Pinpoint the cell where the given text exists, returning its [X, Y] midpoint coordinate. 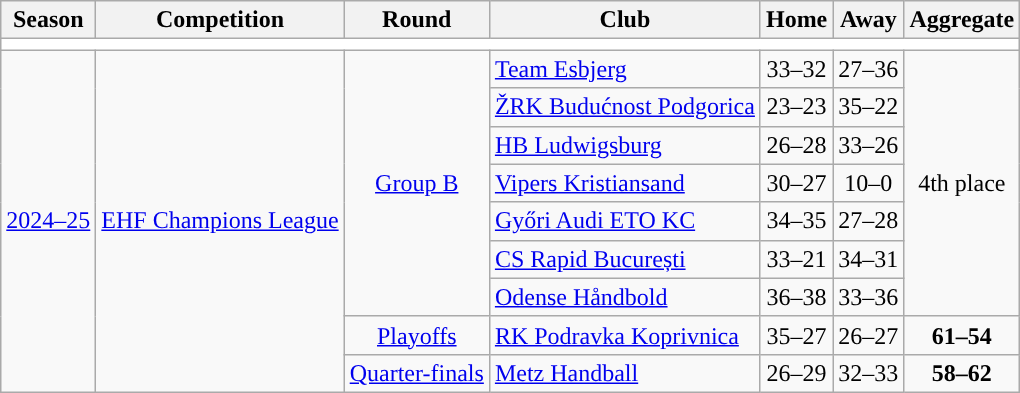
30–27 [796, 183]
Aggregate [962, 20]
HB Ludwigsburg [624, 145]
Season [48, 20]
Team Esbjerg [624, 69]
58–62 [962, 373]
RK Podravka Koprivnica [624, 335]
34–35 [796, 221]
27–36 [868, 69]
Quarter-finals [416, 373]
Away [868, 20]
32–33 [868, 373]
Competition [220, 20]
Vipers Kristiansand [624, 183]
Playoffs [416, 335]
61–54 [962, 335]
Home [796, 20]
CS Rapid București [624, 259]
33–32 [796, 69]
Metz Handball [624, 373]
4th place [962, 183]
Club [624, 20]
Győri Audi ETO KC [624, 221]
27–28 [868, 221]
36–38 [796, 297]
10–0 [868, 183]
26–27 [868, 335]
Group B [416, 183]
35–27 [796, 335]
Odense Håndbold [624, 297]
33–21 [796, 259]
26–28 [796, 145]
34–31 [868, 259]
35–22 [868, 107]
EHF Champions League [220, 222]
23–23 [796, 107]
26–29 [796, 373]
33–36 [868, 297]
2024–25 [48, 222]
ŽRK Budućnost Podgorica [624, 107]
33–26 [868, 145]
Round [416, 20]
